Return the (x, y) coordinate for the center point of the cell that contains the specified text.  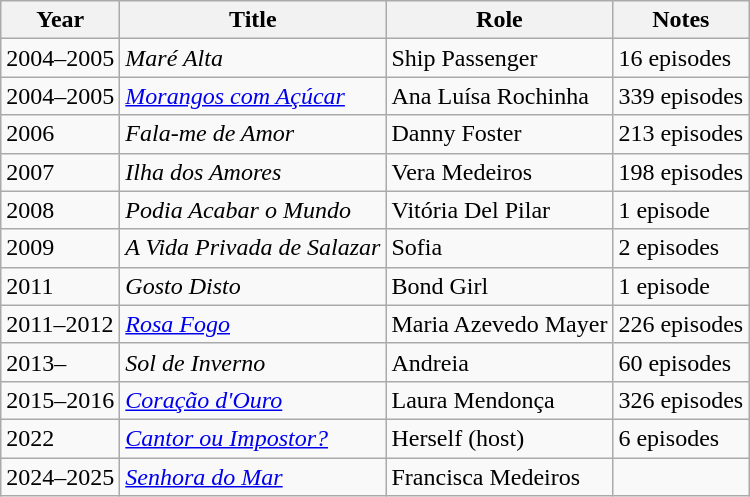
Francisca Medeiros (500, 477)
Year (60, 20)
Herself (host) (500, 438)
Gosto Disto (253, 286)
Danny Foster (500, 134)
Coração d'Ouro (253, 400)
2024–2025 (60, 477)
213 episodes (681, 134)
2013– (60, 362)
Rosa Fogo (253, 324)
198 episodes (681, 172)
Ana Luísa Rochinha (500, 96)
339 episodes (681, 96)
326 episodes (681, 400)
Podia Acabar o Mundo (253, 210)
6 episodes (681, 438)
60 episodes (681, 362)
Vitória Del Pilar (500, 210)
2011–2012 (60, 324)
Laura Mendonça (500, 400)
2015–2016 (60, 400)
2011 (60, 286)
Ship Passenger (500, 58)
Ilha dos Amores (253, 172)
16 episodes (681, 58)
A Vida Privada de Salazar (253, 248)
226 episodes (681, 324)
Cantor ou Impostor? (253, 438)
Maria Azevedo Mayer (500, 324)
2 episodes (681, 248)
Title (253, 20)
Andreia (500, 362)
2022 (60, 438)
2006 (60, 134)
Notes (681, 20)
Sol de Inverno (253, 362)
Vera Medeiros (500, 172)
Morangos com Açúcar (253, 96)
Fala-me de Amor (253, 134)
Bond Girl (500, 286)
Maré Alta (253, 58)
2007 (60, 172)
Senhora do Mar (253, 477)
2008 (60, 210)
Sofia (500, 248)
Role (500, 20)
2009 (60, 248)
